Return the (x, y) coordinate for the center point of the cell that contains the specified text.  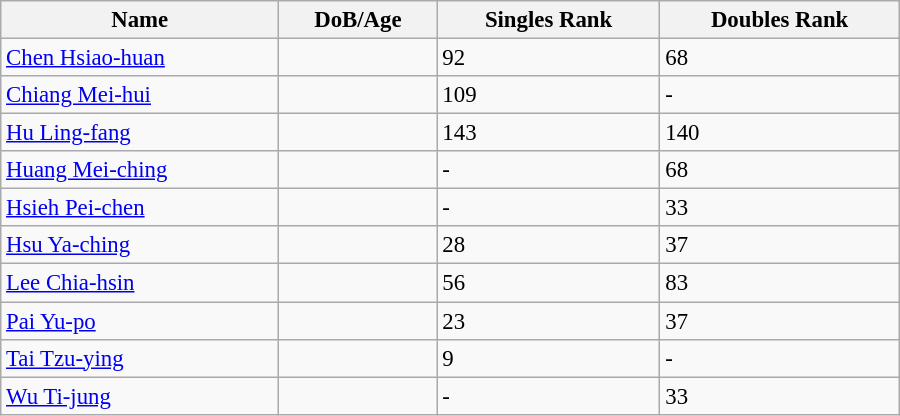
Chen Hsiao-huan (140, 58)
Hsieh Pei-chen (140, 208)
Hsu Ya-ching (140, 245)
Tai Tzu-ying (140, 358)
140 (780, 133)
28 (548, 245)
Pai Yu-po (140, 321)
Lee Chia-hsin (140, 283)
DoB/Age (358, 20)
Hu Ling-fang (140, 133)
Name (140, 20)
109 (548, 95)
Chiang Mei-hui (140, 95)
Huang Mei-ching (140, 170)
23 (548, 321)
Wu Ti-jung (140, 396)
9 (548, 358)
Doubles Rank (780, 20)
83 (780, 283)
56 (548, 283)
Singles Rank (548, 20)
143 (548, 133)
92 (548, 58)
